Extract the (X, Y) coordinate from the center of the cell holding the provided text.  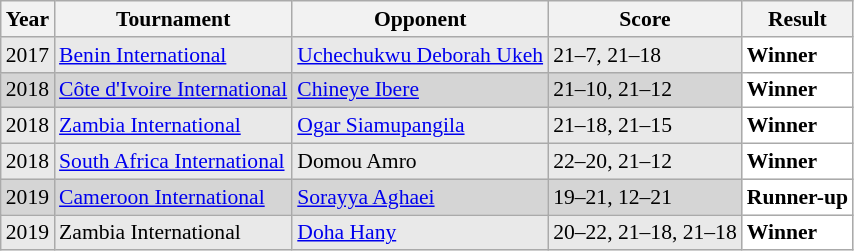
South Africa International (173, 162)
Domou Amro (420, 162)
Sorayya Aghaei (420, 197)
Benin International (173, 55)
21–18, 21–15 (645, 126)
Score (645, 19)
Chineye Ibere (420, 90)
22–20, 21–12 (645, 162)
21–10, 21–12 (645, 90)
21–7, 21–18 (645, 55)
Doha Hany (420, 233)
Year (28, 19)
Côte d'Ivoire International (173, 90)
Result (798, 19)
2017 (28, 55)
Cameroon International (173, 197)
Tournament (173, 19)
19–21, 12–21 (645, 197)
Uchechukwu Deborah Ukeh (420, 55)
20–22, 21–18, 21–18 (645, 233)
Runner-up (798, 197)
Ogar Siamupangila (420, 126)
Opponent (420, 19)
